Detect which cell encompasses the target text, then output its (x, y) center coordinate. 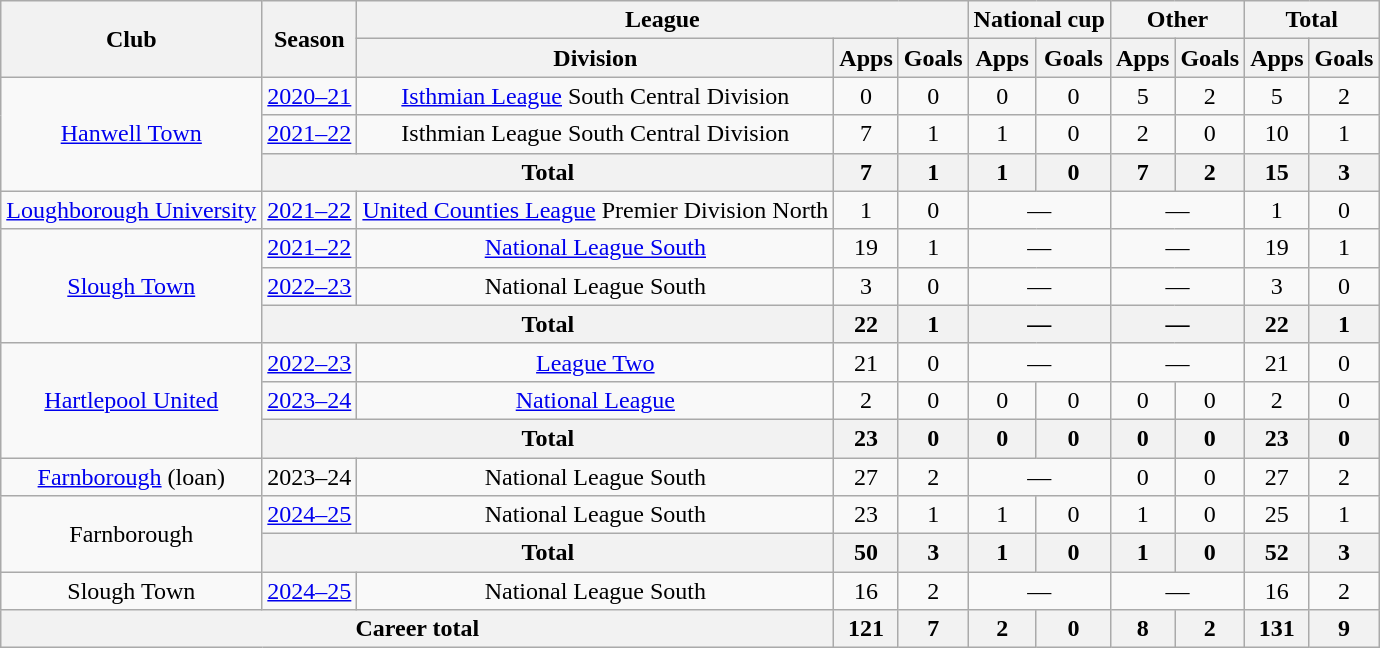
Career total (418, 629)
15 (1277, 172)
Hanwell Town (132, 134)
10 (1277, 134)
52 (1277, 553)
2020–21 (310, 96)
Club (132, 39)
United Counties League Premier Division North (596, 210)
Loughborough University (132, 210)
Farnborough (132, 534)
131 (1277, 629)
Division (596, 58)
National cup (1039, 20)
Farnborough (loan) (132, 477)
9 (1344, 629)
Other (1177, 20)
8 (1142, 629)
Season (310, 39)
League (662, 20)
League Two (596, 362)
Hartlepool United (132, 400)
25 (1277, 515)
National League (596, 400)
50 (866, 553)
121 (866, 629)
